Extract the (x, y) coordinate from the center of the cell holding the provided text.  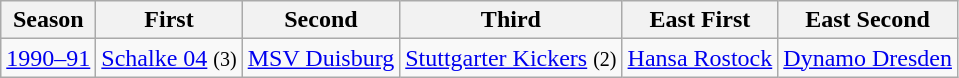
Third (511, 20)
Schalke 04 (3) (169, 58)
Season (48, 20)
Dynamo Dresden (868, 58)
Stuttgarter Kickers (2) (511, 58)
1990–91 (48, 58)
East Second (868, 20)
Hansa Rostock (700, 58)
First (169, 20)
Second (321, 20)
East First (700, 20)
MSV Duisburg (321, 58)
